Extract the (x, y) coordinate from the center of the cell holding the provided text.  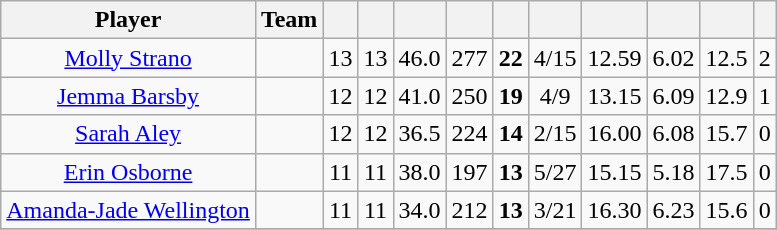
224 (470, 134)
22 (510, 58)
5.18 (674, 172)
1 (764, 96)
Team (289, 20)
12.59 (614, 58)
38.0 (420, 172)
15.15 (614, 172)
3/21 (555, 210)
4/15 (555, 58)
212 (470, 210)
16.00 (614, 134)
6.09 (674, 96)
197 (470, 172)
Sarah Aley (128, 134)
19 (510, 96)
Player (128, 20)
14 (510, 134)
15.6 (726, 210)
5/27 (555, 172)
250 (470, 96)
Erin Osborne (128, 172)
4/9 (555, 96)
277 (470, 58)
12.5 (726, 58)
6.02 (674, 58)
2 (764, 58)
6.08 (674, 134)
13.15 (614, 96)
Jemma Barsby (128, 96)
Amanda-Jade Wellington (128, 210)
2/15 (555, 134)
34.0 (420, 210)
17.5 (726, 172)
16.30 (614, 210)
12.9 (726, 96)
15.7 (726, 134)
Molly Strano (128, 58)
36.5 (420, 134)
41.0 (420, 96)
46.0 (420, 58)
6.23 (674, 210)
